Identify which cell holds the provided text, then report its (x, y) central coordinate. 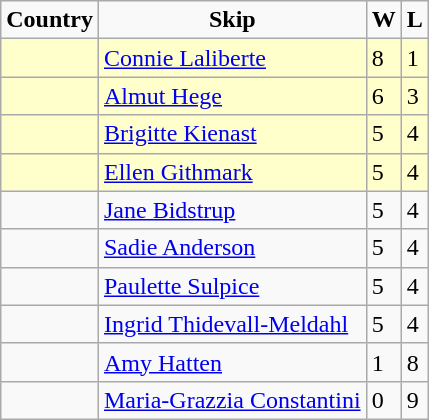
Ellen Githmark (232, 172)
Skip (232, 20)
Maria-Grazzia Constantini (232, 400)
L (414, 20)
9 (414, 400)
Ingrid Thidevall-Meldahl (232, 324)
Almut Hege (232, 96)
0 (384, 400)
Jane Bidstrup (232, 210)
Country (50, 20)
Paulette Sulpice (232, 286)
W (384, 20)
Sadie Anderson (232, 248)
Connie Laliberte (232, 58)
Brigitte Kienast (232, 134)
Amy Hatten (232, 362)
3 (414, 96)
6 (384, 96)
